For the text-containing cell, return its midpoint in (X, Y) coordinate format. 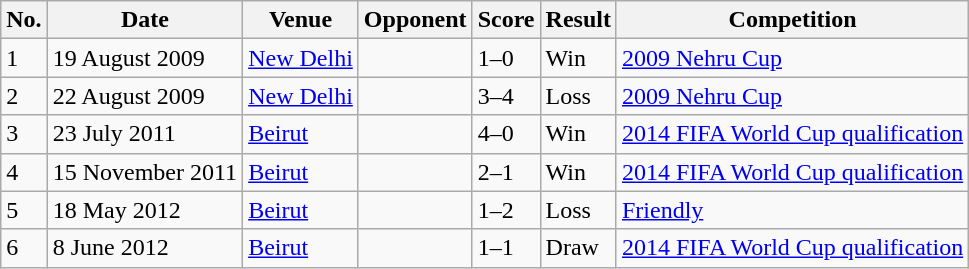
19 August 2009 (144, 58)
4–0 (506, 134)
23 July 2011 (144, 134)
Date (144, 20)
3–4 (506, 96)
1–0 (506, 58)
Draw (578, 248)
2 (24, 96)
Opponent (415, 20)
Competition (792, 20)
15 November 2011 (144, 172)
8 June 2012 (144, 248)
Venue (301, 20)
2–1 (506, 172)
Result (578, 20)
Score (506, 20)
3 (24, 134)
1–1 (506, 248)
No. (24, 20)
Friendly (792, 210)
6 (24, 248)
1–2 (506, 210)
4 (24, 172)
5 (24, 210)
1 (24, 58)
22 August 2009 (144, 96)
18 May 2012 (144, 210)
